Extract the (x, y) coordinate from the center of the cell holding the provided text.  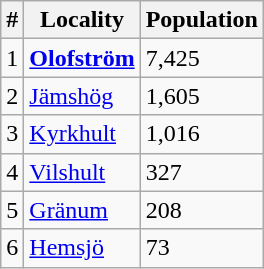
2 (12, 96)
208 (202, 210)
Gränum (82, 210)
6 (12, 248)
7,425 (202, 58)
Vilshult (82, 172)
Hemsjö (82, 248)
Jämshög (82, 96)
327 (202, 172)
3 (12, 134)
Locality (82, 20)
Population (202, 20)
73 (202, 248)
1,016 (202, 134)
5 (12, 210)
4 (12, 172)
# (12, 20)
1,605 (202, 96)
Kyrkhult (82, 134)
1 (12, 58)
Olofström (82, 58)
